From the cell containing the given text, extract its center point as [x, y] coordinate. 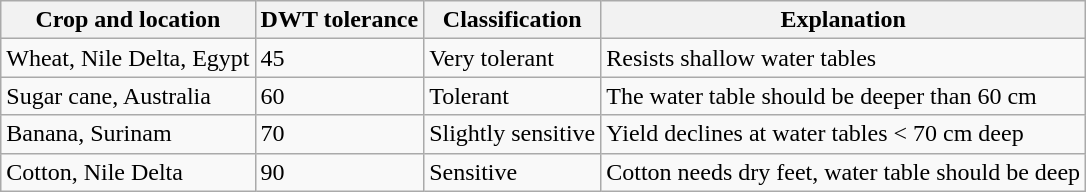
Cotton, Nile Delta [128, 172]
Sensitive [512, 172]
Classification [512, 20]
Cotton needs dry feet, water table should be deep [844, 172]
DWT tolerance [340, 20]
Banana, Surinam [128, 134]
Resists shallow water tables [844, 58]
Tolerant [512, 96]
Wheat, Nile Delta, Egypt [128, 58]
Yield declines at water tables < 70 cm deep [844, 134]
The water table should be deeper than 60 cm [844, 96]
70 [340, 134]
Crop and location [128, 20]
Explanation [844, 20]
Sugar cane, Australia [128, 96]
Very tolerant [512, 58]
60 [340, 96]
45 [340, 58]
Slightly sensitive [512, 134]
90 [340, 172]
